Provide the [X, Y] coordinate of the cell's center where the given text is located.  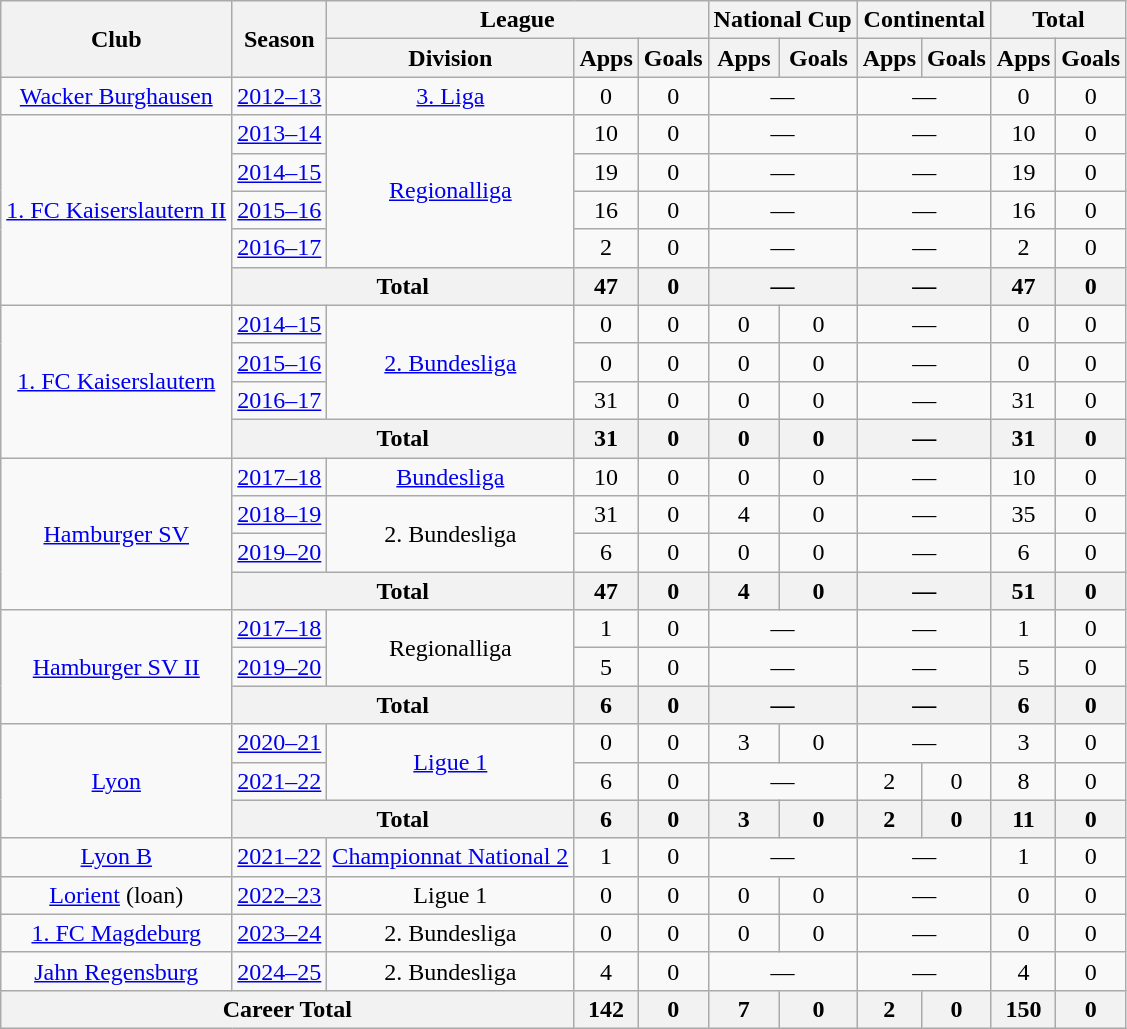
Lyon B [116, 857]
League [518, 20]
1. FC Magdeburg [116, 933]
2024–25 [280, 971]
Bundesliga [450, 477]
Jahn Regensburg [116, 971]
Season [280, 39]
Club [116, 39]
2020–21 [280, 743]
7 [744, 1009]
11 [1023, 819]
Lyon [116, 781]
1. FC Kaiserslautern II [116, 210]
8 [1023, 781]
2023–24 [280, 933]
Hamburger SV II [116, 667]
3. Liga [450, 96]
Lorient (loan) [116, 895]
2018–19 [280, 515]
51 [1023, 591]
2022–23 [280, 895]
35 [1023, 515]
Career Total [288, 1009]
2013–14 [280, 134]
Wacker Burghausen [116, 96]
2012–13 [280, 96]
142 [606, 1009]
Hamburger SV [116, 534]
Division [450, 58]
Continental [924, 20]
National Cup [782, 20]
1. FC Kaiserslautern [116, 381]
150 [1023, 1009]
Championnat National 2 [450, 857]
